For the text-containing cell, return its midpoint in (x, y) coordinate format. 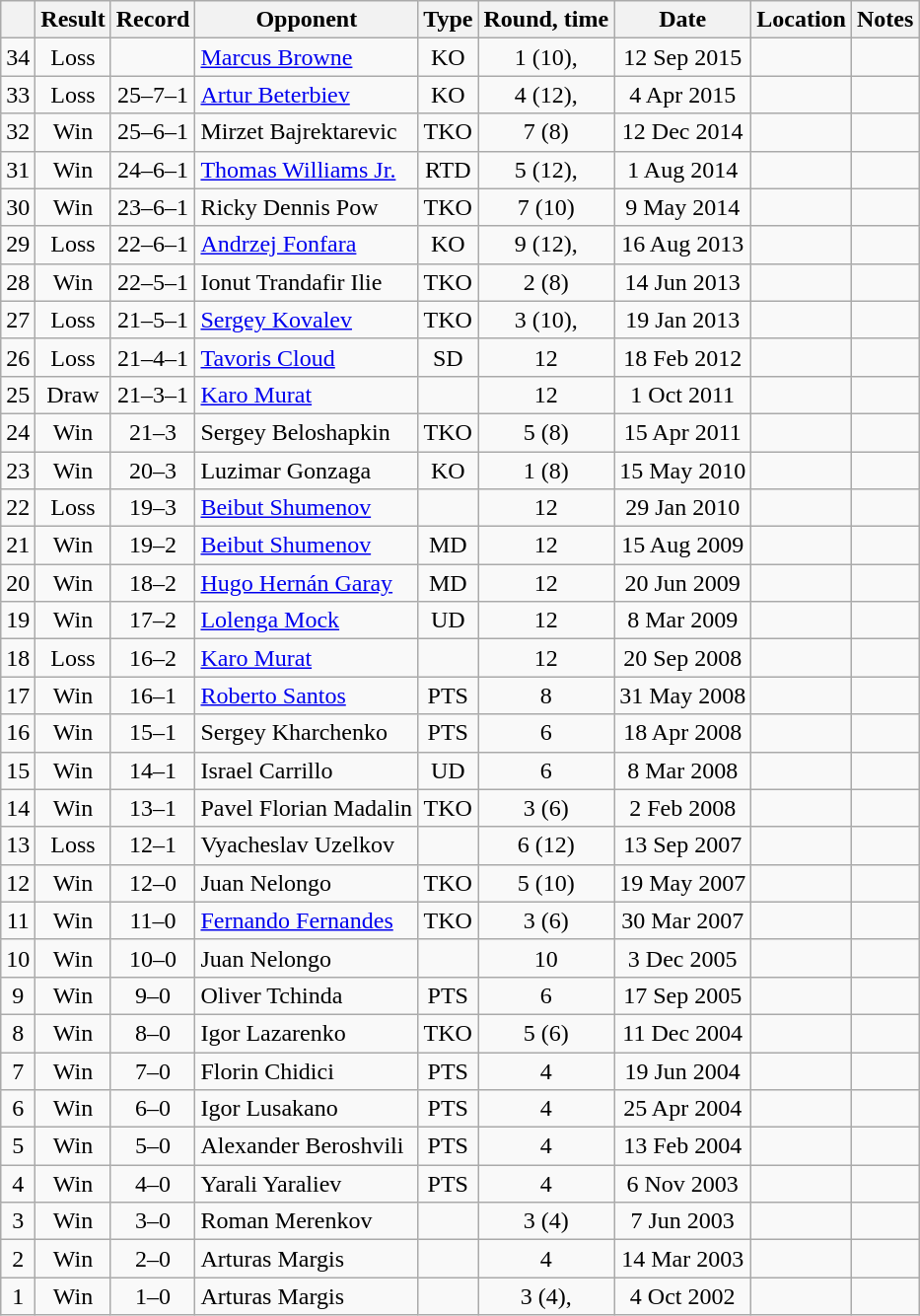
4 (12), (546, 95)
Yarali Yaraliev (307, 1184)
34 (18, 57)
19 May 2007 (682, 883)
19–3 (153, 508)
7 (18, 1070)
23–6–1 (153, 207)
6 (12) (546, 845)
15–1 (153, 733)
Israel Carrillo (307, 770)
7 (8) (546, 132)
Fernando Fernandes (307, 920)
Igor Lusakano (307, 1109)
30 Mar 2007 (682, 920)
Thomas Williams Jr. (307, 170)
Draw (73, 395)
25 (18, 395)
14 Mar 2003 (682, 1259)
14 Jun 2013 (682, 282)
21–3–1 (153, 395)
Igor Lazarenko (307, 1033)
4 Apr 2015 (682, 95)
Result (73, 20)
16 Aug 2013 (682, 245)
26 (18, 357)
8 Mar 2009 (682, 621)
Record (153, 20)
1 (18, 1296)
3 Dec 2005 (682, 958)
18 Feb 2012 (682, 357)
7 Jun 2003 (682, 1221)
Ricky Dennis Pow (307, 207)
4–0 (153, 1184)
5 (8) (546, 432)
31 (18, 170)
18–2 (153, 583)
33 (18, 95)
21–4–1 (153, 357)
Pavel Florian Madalin (307, 808)
7–0 (153, 1070)
Sergey Kharchenko (307, 733)
5 (12), (546, 170)
15 (18, 770)
13 Feb 2004 (682, 1146)
Notes (885, 20)
20 (18, 583)
Luzimar Gonzaga (307, 471)
25–7–1 (153, 95)
25 Apr 2004 (682, 1109)
3 (4), (546, 1296)
24–6–1 (153, 170)
19 (18, 621)
12 Sep 2015 (682, 57)
14–1 (153, 770)
2 (8) (546, 282)
Hugo Hernán Garay (307, 583)
16–1 (153, 695)
3 (4) (546, 1221)
10–0 (153, 958)
1–0 (153, 1296)
11 Dec 2004 (682, 1033)
Sergey Beloshapkin (307, 432)
17 Sep 2005 (682, 995)
5 (10) (546, 883)
15 Apr 2011 (682, 432)
25–6–1 (153, 132)
12 Dec 2014 (682, 132)
5 (18, 1146)
Date (682, 20)
20 Sep 2008 (682, 658)
6 Nov 2003 (682, 1184)
Round, time (546, 20)
9 (18, 995)
27 (18, 320)
Sergey Kovalev (307, 320)
18 Apr 2008 (682, 733)
21 (18, 546)
Roman Merenkov (307, 1221)
8–0 (153, 1033)
SD (448, 357)
9–0 (153, 995)
Lolenga Mock (307, 621)
22–6–1 (153, 245)
32 (18, 132)
5 (6) (546, 1033)
22 (18, 508)
11–0 (153, 920)
17 (18, 695)
11 (18, 920)
RTD (448, 170)
20 Jun 2009 (682, 583)
Tavoris Cloud (307, 357)
Ionut Trandafir Ilie (307, 282)
9 May 2014 (682, 207)
1 (8) (546, 471)
19–2 (153, 546)
Vyacheslav Uzelkov (307, 845)
9 (12), (546, 245)
28 (18, 282)
22–5–1 (153, 282)
2 (18, 1259)
18 (18, 658)
16 (18, 733)
21–5–1 (153, 320)
20–3 (153, 471)
15 May 2010 (682, 471)
8 Mar 2008 (682, 770)
Andrzej Fonfara (307, 245)
12–0 (153, 883)
3 (10), (546, 320)
Marcus Browne (307, 57)
Oliver Tchinda (307, 995)
Type (448, 20)
Roberto Santos (307, 695)
19 Jan 2013 (682, 320)
13–1 (153, 808)
2 Feb 2008 (682, 808)
12–1 (153, 845)
6–0 (153, 1109)
2–0 (153, 1259)
19 Jun 2004 (682, 1070)
7 (10) (546, 207)
1 (10), (546, 57)
15 Aug 2009 (682, 546)
31 May 2008 (682, 695)
Artur Beterbiev (307, 95)
23 (18, 471)
Florin Chidici (307, 1070)
5–0 (153, 1146)
Alexander Beroshvili (307, 1146)
Location (802, 20)
1 Oct 2011 (682, 395)
1 Aug 2014 (682, 170)
3–0 (153, 1221)
14 (18, 808)
4 Oct 2002 (682, 1296)
13 Sep 2007 (682, 845)
30 (18, 207)
24 (18, 432)
17–2 (153, 621)
29 Jan 2010 (682, 508)
13 (18, 845)
Opponent (307, 20)
29 (18, 245)
21–3 (153, 432)
16–2 (153, 658)
3 (18, 1221)
Mirzet Bajrektarevic (307, 132)
